Find where the given text appears and provide that cell's center as (x, y) coordinate. 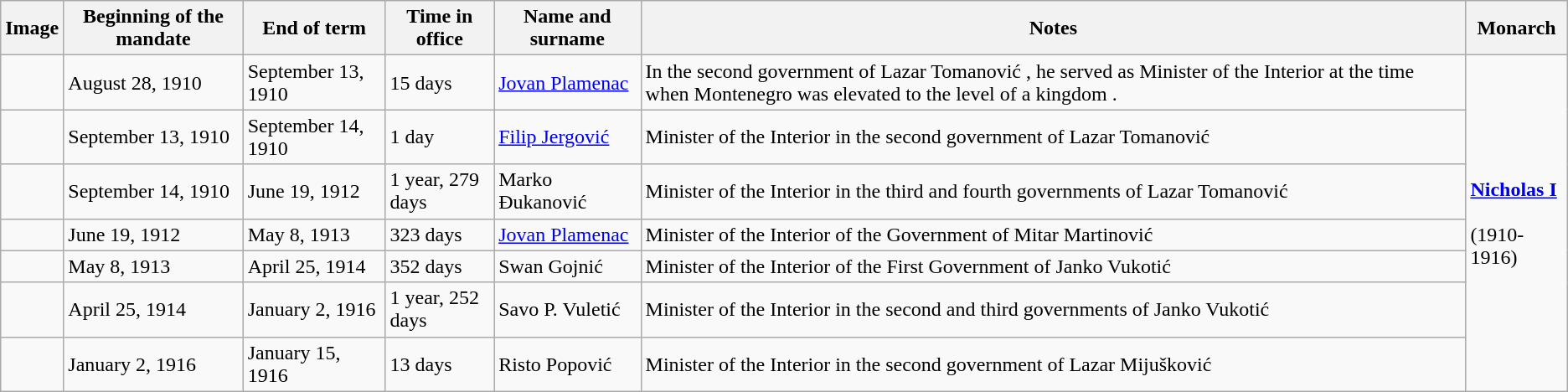
Minister of the Interior of the Government of Mitar Martinović (1054, 235)
15 days (440, 82)
Risto Popović (568, 364)
Savo P. Vuletić (568, 310)
Filip Jergović (568, 137)
352 days (440, 266)
Minister of the Interior in the third and fourth governments of Lazar Tomanović (1054, 191)
End of term (314, 28)
Minister of the Interior in the second and third governments of Janko Vukotić (1054, 310)
Notes (1054, 28)
Minister of the Interior in the second government of Lazar Tomanović (1054, 137)
Monarch (1516, 28)
Time in office (440, 28)
Beginning of the mandate (153, 28)
1 year, 279 days (440, 191)
Name and surname (568, 28)
Swan Gojnić (568, 266)
13 days (440, 364)
Marko Đukanović (568, 191)
January 15, 1916 (314, 364)
Minister of the Interior in the second government of Lazar Mijušković (1054, 364)
Nicholas I(1910-1916) (1516, 223)
323 days (440, 235)
Minister of the Interior of the First Government of Janko Vukotić (1054, 266)
August 28, 1910 (153, 82)
1 year, 252 days (440, 310)
1 day (440, 137)
Image (32, 28)
